Detect which cell encompasses the target text, then output its (x, y) center coordinate. 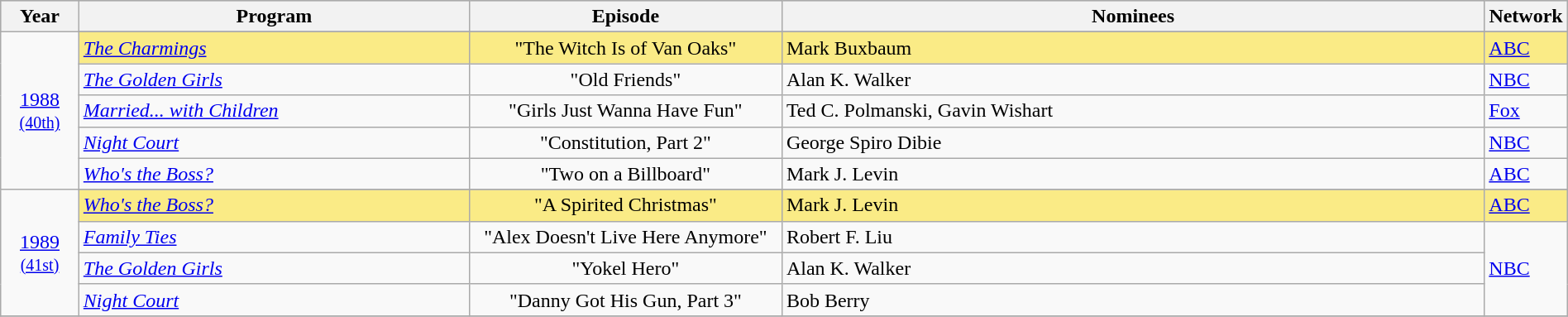
Robert F. Liu (1133, 237)
Mark Buxbaum (1133, 48)
"Danny Got His Gun, Part 3" (625, 300)
"Two on a Billboard" (625, 174)
Program (274, 17)
Fox (1526, 111)
"The Witch Is of Van Oaks" (625, 48)
The Charmings (274, 48)
Married... with Children (274, 111)
"Alex Doesn't Live Here Anymore" (625, 237)
Bob Berry (1133, 300)
"Yokel Hero" (625, 268)
"Old Friends" (625, 79)
Ted C. Polmanski, Gavin Wishart (1133, 111)
George Spiro Dibie (1133, 142)
1988(40th) (40, 111)
"Constitution, Part 2" (625, 142)
"Girls Just Wanna Have Fun" (625, 111)
Year (40, 17)
Network (1526, 17)
Episode (625, 17)
1989(41st) (40, 252)
Family Ties (274, 237)
Nominees (1133, 17)
"A Spirited Christmas" (625, 205)
